Return (X, Y) of the center of cell containing provided text 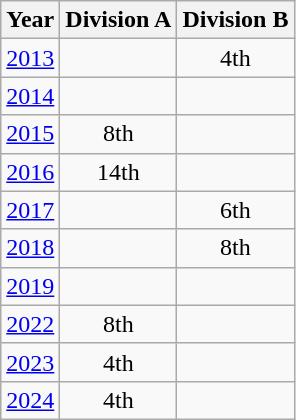
2017 (30, 210)
14th (118, 172)
2016 (30, 172)
Division A (118, 20)
2022 (30, 324)
Year (30, 20)
2015 (30, 134)
6th (236, 210)
2023 (30, 362)
Division B (236, 20)
2018 (30, 248)
2024 (30, 400)
2014 (30, 96)
2019 (30, 286)
2013 (30, 58)
